From the cell containing the given text, extract its center point as (x, y) coordinate. 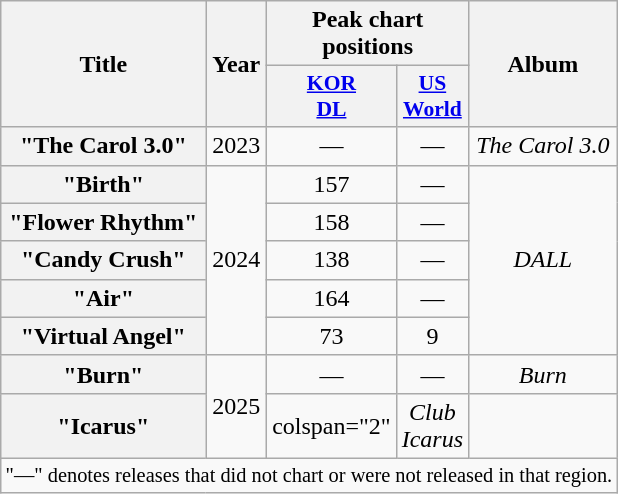
KORDL (332, 96)
157 (332, 184)
Club Icarus (432, 426)
2023 (236, 146)
"—" denotes releases that did not chart or were not released in that region. (309, 475)
"Candy Crush" (104, 260)
DALL (543, 260)
164 (332, 298)
The Carol 3.0 (543, 146)
Peak chart positions (368, 34)
Album (543, 64)
Title (104, 64)
"Virtual Angel" (104, 336)
USWorld (432, 96)
9 (432, 336)
"Icarus" (104, 426)
Year (236, 64)
"Flower Rhythm" (104, 222)
2025 (236, 406)
138 (332, 260)
158 (332, 222)
"Burn" (104, 374)
"The Carol 3.0" (104, 146)
colspan="2" (332, 426)
2024 (236, 260)
"Birth" (104, 184)
73 (332, 336)
Burn (543, 374)
"Air" (104, 298)
